Determine the [x, y] coordinate at the center of the cell enclosing the given text.  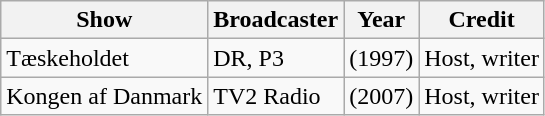
DR, P3 [276, 58]
(1997) [382, 58]
Broadcaster [276, 20]
Kongen af Danmark [104, 96]
TV2 Radio [276, 96]
Tæskeholdet [104, 58]
Year [382, 20]
(2007) [382, 96]
Show [104, 20]
Credit [482, 20]
